Output the [x, y] coordinate of the center of the cell containing the given text.  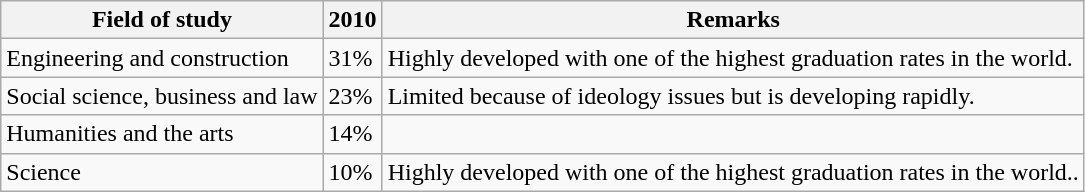
Field of study [162, 20]
Highly developed with one of the highest graduation rates in the world. [733, 58]
10% [352, 172]
Engineering and construction [162, 58]
23% [352, 96]
14% [352, 134]
Science [162, 172]
Social science, business and law [162, 96]
Remarks [733, 20]
2010 [352, 20]
31% [352, 58]
Highly developed with one of the highest graduation rates in the world.. [733, 172]
Limited because of ideology issues but is developing rapidly. [733, 96]
Humanities and the arts [162, 134]
